Output the (x, y) coordinate of the center of the cell containing the given text.  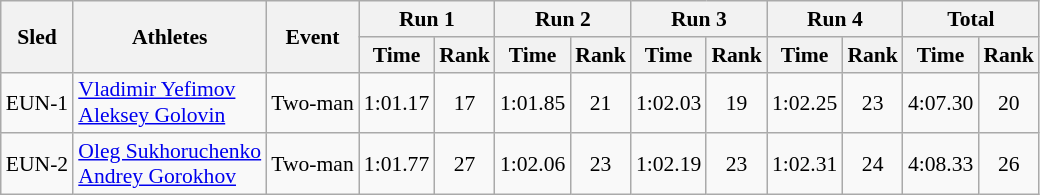
1:02.03 (668, 102)
4:07.30 (940, 102)
Run 1 (427, 19)
24 (872, 164)
EUN-2 (37, 164)
20 (1008, 102)
27 (464, 164)
Oleg Sukhoruchenko Andrey Gorokhov (170, 164)
19 (736, 102)
21 (600, 102)
Vladimir Yefimov Aleksey Golovin (170, 102)
26 (1008, 164)
1:02.06 (532, 164)
17 (464, 102)
Athletes (170, 36)
1:02.31 (804, 164)
4:08.33 (940, 164)
1:01.85 (532, 102)
Run 4 (835, 19)
1:01.17 (396, 102)
1:02.25 (804, 102)
Event (312, 36)
Run 2 (563, 19)
1:02.19 (668, 164)
1:01.77 (396, 164)
EUN-1 (37, 102)
Total (971, 19)
Sled (37, 36)
Run 3 (699, 19)
